Extract the (X, Y) coordinate from the center of the cell holding the provided text.  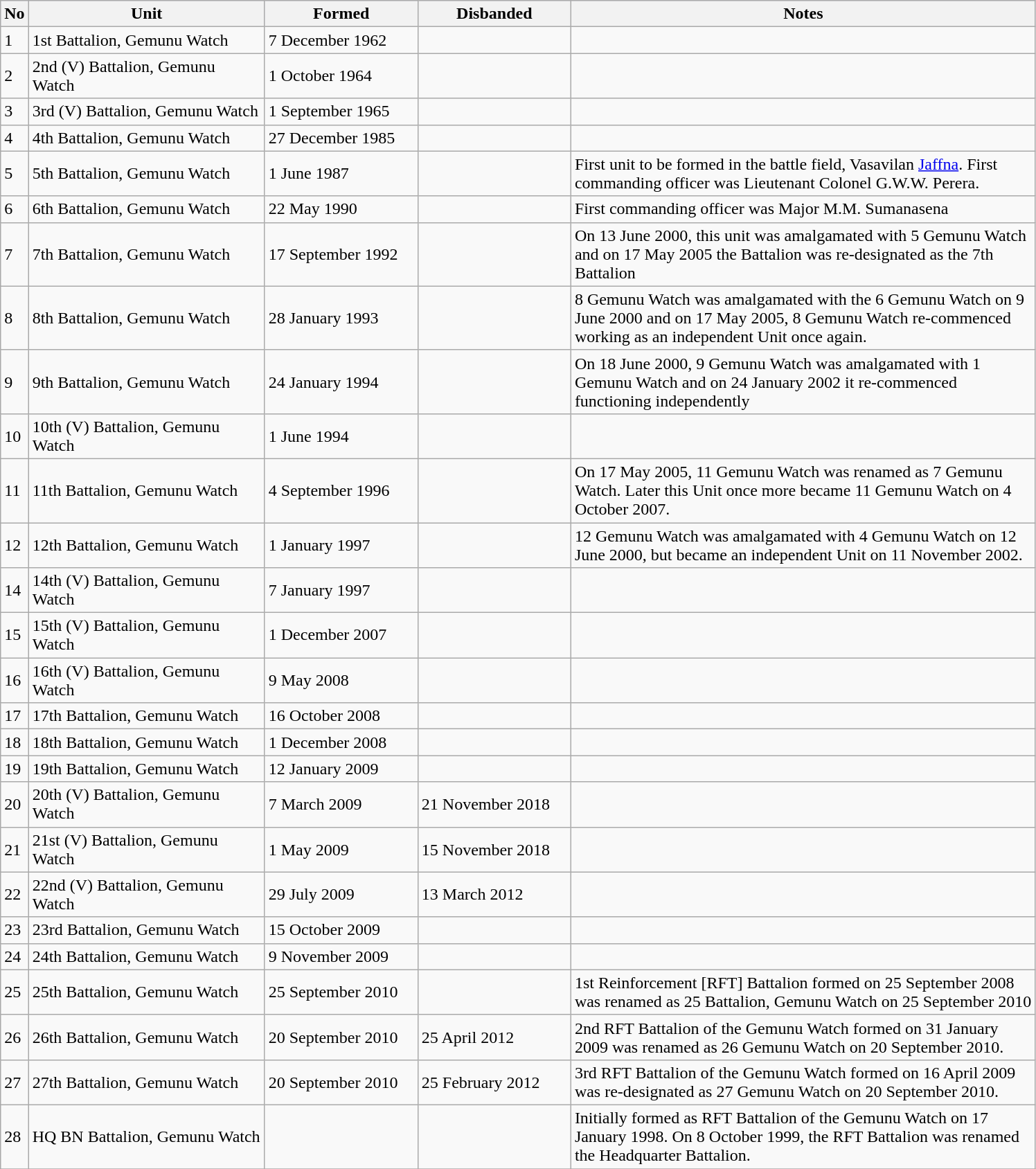
HQ BN Battalion, Gemunu Watch (147, 1136)
6th Battalion, Gemunu Watch (147, 209)
28 January 1993 (341, 318)
Initially formed as RFT Battalion of the Gemunu Watch on 17 January 1998. On 8 October 1999, the RFT Battalion was renamed the Headquarter Battalion. (803, 1136)
9th Battalion, Gemunu Watch (147, 382)
17 September 1992 (341, 254)
28 (15, 1136)
23 (15, 930)
23rd Battalion, Gemunu Watch (147, 930)
4 (15, 138)
1 June 1987 (341, 173)
No (15, 14)
19 (15, 769)
3 (15, 111)
11 (15, 490)
16 (15, 680)
Formed (341, 14)
3rd RFT Battalion of the Gemunu Watch formed on 16 April 2009 was re-designated as 27 Gemunu Watch on 20 September 2010. (803, 1082)
22nd (V) Battalion, Gemunu Watch (147, 895)
1 December 2008 (341, 742)
26 (15, 1037)
25 February 2012 (494, 1082)
On 17 May 2005, 11 Gemunu Watch was renamed as 7 Gemunu Watch. Later this Unit once more became 11 Gemunu Watch on 4 October 2007. (803, 490)
1st Reinforcement [RFT] Battalion formed on 25 September 2008 was renamed as 25 Battalion, Gemunu Watch on 25 September 2010 (803, 992)
10 (15, 436)
12th Battalion, Gemunu Watch (147, 544)
13 March 2012 (494, 895)
27th Battalion, Gemunu Watch (147, 1082)
2nd (V) Battalion, Gemunu Watch (147, 76)
25 (15, 992)
17 (15, 716)
12 January 2009 (341, 769)
15th (V) Battalion, Gemunu Watch (147, 636)
22 May 1990 (341, 209)
15 October 2009 (341, 930)
Unit (147, 14)
19th Battalion, Gemunu Watch (147, 769)
4th Battalion, Gemunu Watch (147, 138)
16 October 2008 (341, 716)
2nd RFT Battalion of the Gemunu Watch formed on 31 January 2009 was renamed as 26 Gemunu Watch on 20 September 2010. (803, 1037)
5 (15, 173)
7 (15, 254)
15 (15, 636)
1 January 1997 (341, 544)
29 July 2009 (341, 895)
24 (15, 956)
1st Battalion, Gemunu Watch (147, 40)
8th Battalion, Gemunu Watch (147, 318)
21 (15, 849)
5th Battalion, Gemunu Watch (147, 173)
14 (15, 590)
25 April 2012 (494, 1037)
25th Battalion, Gemunu Watch (147, 992)
9 (15, 382)
1 September 1965 (341, 111)
27 (15, 1082)
20th (V) Battalion, Gemunu Watch (147, 805)
18 (15, 742)
On 18 June 2000, 9 Gemunu Watch was amalgamated with 1 Gemunu Watch and on 24 January 2002 it re-commenced functioning independently (803, 382)
11th Battalion, Gemunu Watch (147, 490)
15 November 2018 (494, 849)
Disbanded (494, 14)
12 Gemunu Watch was amalgamated with 4 Gemunu Watch on 12 June 2000, but became an independent Unit on 11 November 2002. (803, 544)
1 (15, 40)
25 September 2010 (341, 992)
1 May 2009 (341, 849)
4 September 1996 (341, 490)
3rd (V) Battalion, Gemunu Watch (147, 111)
2 (15, 76)
12 (15, 544)
1 October 1964 (341, 76)
14th (V) Battalion, Gemunu Watch (147, 590)
6 (15, 209)
20 (15, 805)
1 December 2007 (341, 636)
27 December 1985 (341, 138)
18th Battalion, Gemunu Watch (147, 742)
7th Battalion, Gemunu Watch (147, 254)
22 (15, 895)
24 January 1994 (341, 382)
7 January 1997 (341, 590)
17th Battalion, Gemunu Watch (147, 716)
1 June 1994 (341, 436)
24th Battalion, Gemunu Watch (147, 956)
On 13 June 2000, this unit was amalgamated with 5 Gemunu Watch and on 17 May 2005 the Battalion was re-designated as the 7th Battalion (803, 254)
Notes (803, 14)
9 November 2009 (341, 956)
10th (V) Battalion, Gemunu Watch (147, 436)
21st (V) Battalion, Gemunu Watch (147, 849)
First commanding officer was Major M.M. Sumanasena (803, 209)
26th Battalion, Gemunu Watch (147, 1037)
7 March 2009 (341, 805)
21 November 2018 (494, 805)
8 (15, 318)
7 December 1962 (341, 40)
9 May 2008 (341, 680)
16th (V) Battalion, Gemunu Watch (147, 680)
First unit to be formed in the battle field, Vasavilan Jaffna. First commanding officer was Lieutenant Colonel G.W.W. Perera. (803, 173)
